Determine the (X, Y) coordinate at the center of the cell enclosing the given text.  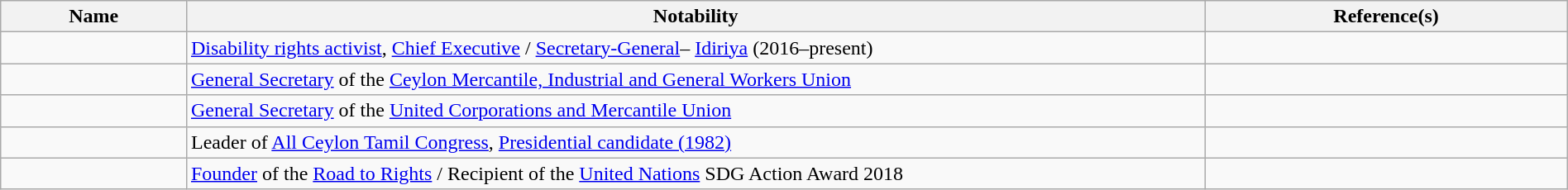
Reference(s) (1386, 17)
Leader of All Ceylon Tamil Congress, Presidential candidate (1982) (695, 142)
General Secretary of the United Corporations and Mercantile Union (695, 111)
Name (94, 17)
Founder of the Road to Rights / Recipient of the United Nations SDG Action Award 2018 (695, 173)
Notability (695, 17)
General Secretary of the Ceylon Mercantile, Industrial and General Workers Union (695, 79)
Disability rights activist, Chief Executive / Secretary-General– Idiriya (2016–present) (695, 48)
